Return the (X, Y) coordinate for the center point of the cell that contains the specified text.  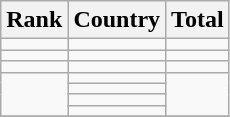
Country (117, 20)
Total (198, 20)
Rank (34, 20)
